Return the (x, y) coordinate for the center point of the cell that contains the specified text.  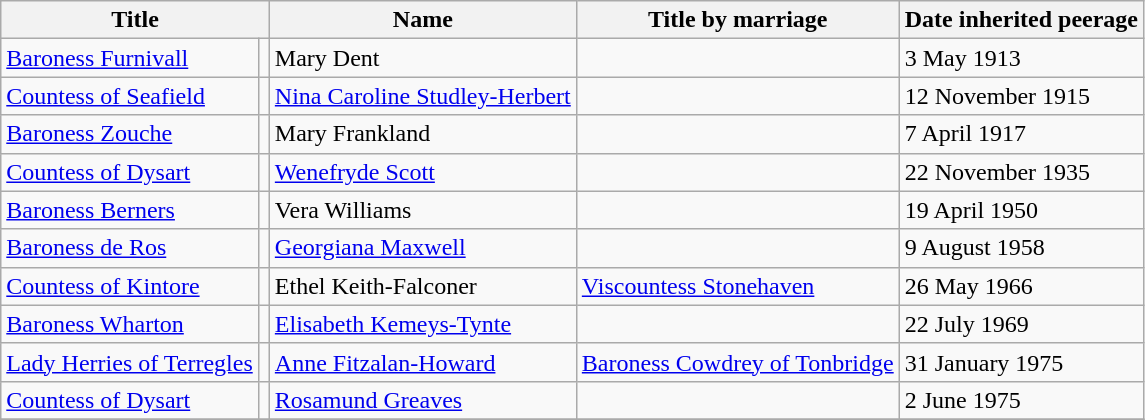
22 July 1969 (1021, 324)
Lady Herries of Terregles (130, 362)
22 November 1935 (1021, 172)
Baroness Furnivall (130, 58)
Rosamund Greaves (422, 400)
9 August 1958 (1021, 248)
26 May 1966 (1021, 286)
Anne Fitzalan-Howard (422, 362)
Wenefryde Scott (422, 172)
Countess of Kintore (130, 286)
Title by marriage (738, 20)
Baroness de Ros (130, 248)
Ethel Keith-Falconer (422, 286)
31 January 1975 (1021, 362)
Nina Caroline Studley-Herbert (422, 96)
Viscountess Stonehaven (738, 286)
7 April 1917 (1021, 134)
Elisabeth Kemeys-Tynte (422, 324)
Vera Williams (422, 210)
Baroness Berners (130, 210)
3 May 1913 (1021, 58)
Date inherited peerage (1021, 20)
2 June 1975 (1021, 400)
Baroness Zouche (130, 134)
Baroness Wharton (130, 324)
Name (422, 20)
Mary Dent (422, 58)
Baroness Cowdrey of Tonbridge (738, 362)
Georgiana Maxwell (422, 248)
19 April 1950 (1021, 210)
12 November 1915 (1021, 96)
Mary Frankland (422, 134)
Title (136, 20)
Countess of Seafield (130, 96)
